From the cell containing the given text, extract its center point as [x, y] coordinate. 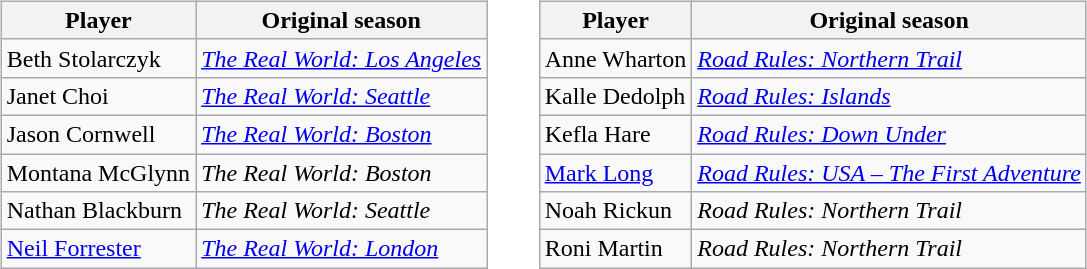
The Real World: Los Angeles [342, 58]
Nathan Blackburn [98, 211]
Road Rules: Down Under [890, 134]
Anne Wharton [616, 58]
Kalle Dedolph [616, 96]
Janet Choi [98, 96]
Roni Martin [616, 249]
Jason Cornwell [98, 134]
Road Rules: USA – The First Adventure [890, 173]
The Real World: London [342, 249]
Kefla Hare [616, 134]
Road Rules: Islands [890, 96]
Beth Stolarczyk [98, 58]
Montana McGlynn [98, 173]
Noah Rickun [616, 211]
Mark Long [616, 173]
Neil Forrester [98, 249]
